Return (X, Y) of the center of cell containing provided text 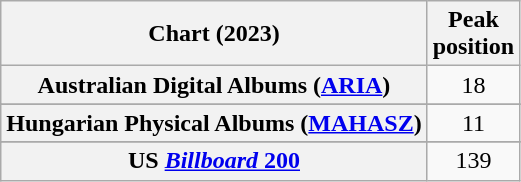
US Billboard 200 (214, 161)
Chart (2023) (214, 34)
139 (473, 161)
Peakposition (473, 34)
Australian Digital Albums (ARIA) (214, 85)
18 (473, 85)
11 (473, 123)
Hungarian Physical Albums (MAHASZ) (214, 123)
